Extract the (X, Y) coordinate from the center of the cell holding the provided text.  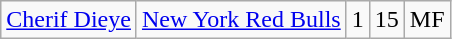
15 (386, 20)
Cherif Dieye (69, 20)
1 (358, 20)
New York Red Bulls (241, 20)
MF (427, 20)
